From the cell containing the given text, extract its center point as (x, y) coordinate. 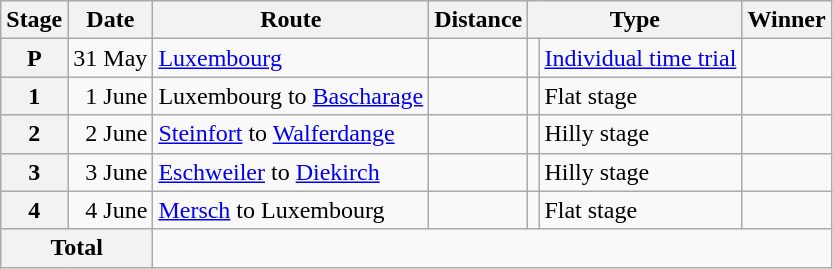
Steinfort to Walferdange (291, 134)
Date (110, 20)
2 (34, 134)
3 (34, 172)
Mersch to Luxembourg (291, 210)
3 June (110, 172)
4 June (110, 210)
Route (291, 20)
4 (34, 210)
P (34, 58)
Total (77, 248)
31 May (110, 58)
Eschweiler to Diekirch (291, 172)
Stage (34, 20)
Individual time trial (640, 58)
Distance (478, 20)
1 June (110, 96)
Type (635, 20)
2 June (110, 134)
Winner (786, 20)
1 (34, 96)
Luxembourg (291, 58)
Luxembourg to Bascharage (291, 96)
